Pinpoint the cell where the given text exists, returning its (x, y) midpoint coordinate. 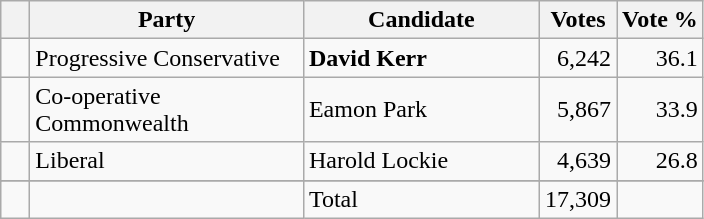
6,242 (578, 58)
36.1 (660, 58)
Votes (578, 20)
Total (421, 199)
Eamon Park (421, 110)
David Kerr (421, 58)
Vote % (660, 20)
26.8 (660, 161)
17,309 (578, 199)
Liberal (167, 161)
5,867 (578, 110)
4,639 (578, 161)
33.9 (660, 110)
Progressive Conservative (167, 58)
Co-operative Commonwealth (167, 110)
Harold Lockie (421, 161)
Party (167, 20)
Candidate (421, 20)
